Provide the [x, y] coordinate of the cell's center where the given text is located.  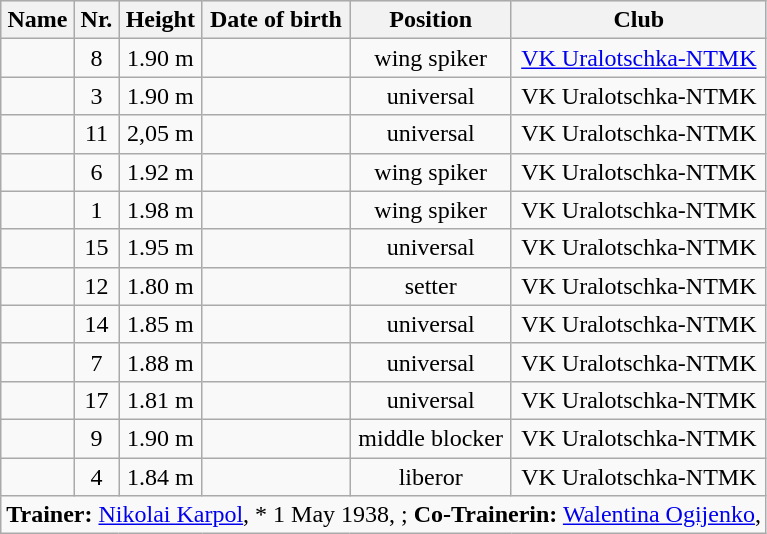
6 [96, 172]
Club [638, 20]
1.92 m [160, 172]
3 [96, 96]
1.95 m [160, 248]
Nr. [96, 20]
12 [96, 286]
2,05 m [160, 134]
Name [38, 20]
8 [96, 58]
1.85 m [160, 324]
Trainer: Nikolai Karpol, * 1 May 1938, ; Co-Trainerin: Walentina Ogijenko, [384, 515]
1.80 m [160, 286]
9 [96, 438]
1 [96, 210]
4 [96, 477]
setter [430, 286]
1.84 m [160, 477]
1.81 m [160, 400]
14 [96, 324]
1.88 m [160, 362]
middle blocker [430, 438]
17 [96, 400]
11 [96, 134]
Date of birth [276, 20]
Position [430, 20]
1.98 m [160, 210]
15 [96, 248]
Height [160, 20]
liberor [430, 477]
7 [96, 362]
